Capture the cell that displays the provided text and extract its (X, Y) central coordinate. 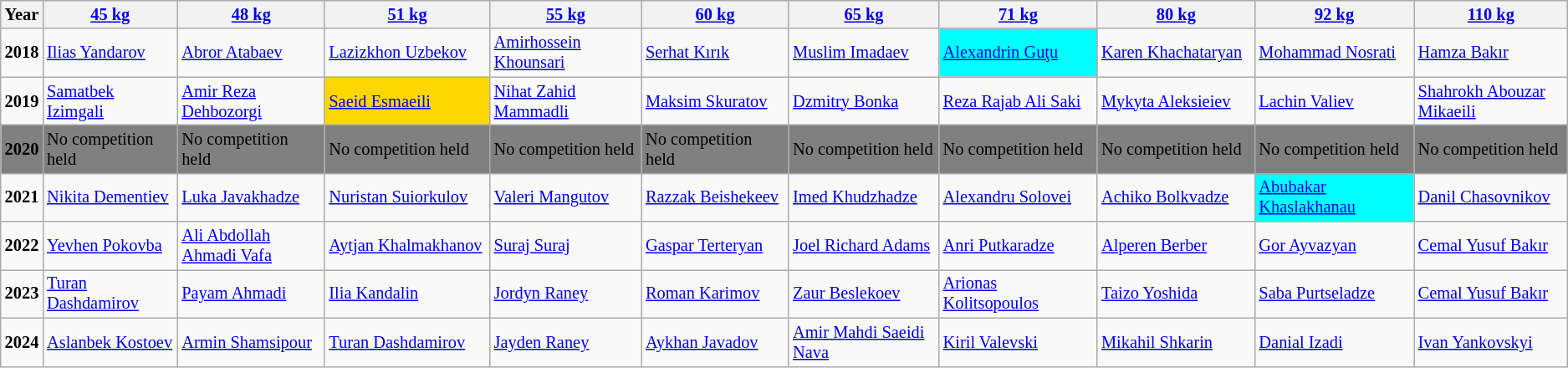
Gor Ayvazyan (1335, 246)
Ali Abdollah Ahmadi Vafa (251, 246)
Abror Atabaev (251, 53)
Ilia Kandalin (406, 294)
Nikita Dementiev (110, 197)
Dzmitry Bonka (864, 101)
Aslanbek Kostoev (110, 342)
Gaspar Terteryan (715, 246)
51 kg (406, 14)
Karen Khachataryan (1176, 53)
Kiril Valevski (1019, 342)
Saeid Esmaeili (406, 101)
Serhat Kırık (715, 53)
Arionas Kolitsopoulos (1019, 294)
Muslim Imadaev (864, 53)
Danil Chasovnikov (1491, 197)
Aytjan Khalmakhanov (406, 246)
92 kg (1335, 14)
Abubakar Khaslakhanau (1335, 197)
Amir Mahdi Saeidi Nava (864, 342)
2021 (22, 197)
Anri Putkaradze (1019, 246)
2023 (22, 294)
110 kg (1491, 14)
Samatbek Izimgali (110, 101)
Armin Shamsipour (251, 342)
Hamza Bakır (1491, 53)
Joel Richard Adams (864, 246)
Payam Ahmadi (251, 294)
Jayden Raney (565, 342)
2019 (22, 101)
Shahrokh Abouzar Mikaeili (1491, 101)
Ivan Yankovskyi (1491, 342)
55 kg (565, 14)
Alexandru Solovei (1019, 197)
Year (22, 14)
2022 (22, 246)
Lazizkhon Uzbekov (406, 53)
Taizo Yoshida (1176, 294)
80 kg (1176, 14)
Valeri Mangutov (565, 197)
Suraj Suraj (565, 246)
2024 (22, 342)
Luka Javakhadze (251, 197)
48 kg (251, 14)
Alexandrin Guţu (1019, 53)
Razzak Beishekeev (715, 197)
2018 (22, 53)
Imed Khudzhadze (864, 197)
Aykhan Javadov (715, 342)
65 kg (864, 14)
Mikahil Shkarin (1176, 342)
Yevhen Pokovba (110, 246)
71 kg (1019, 14)
Lachin Valiev (1335, 101)
Amir Reza Dehbozorgi (251, 101)
Mykyta Aleksieiev (1176, 101)
Nihat Zahid Mammadli (565, 101)
Reza Rajab Ali Saki (1019, 101)
Zaur Beslekoev (864, 294)
Danial Izadi (1335, 342)
45 kg (110, 14)
Saba Purtseladze (1335, 294)
Roman Karimov (715, 294)
Achiko Bolkvadze (1176, 197)
Maksim Skuratov (715, 101)
2020 (22, 149)
Nuristan Suiorkulov (406, 197)
Mohammad Nosrati (1335, 53)
Ilias Yandarov (110, 53)
Jordyn Raney (565, 294)
Alperen Berber (1176, 246)
60 kg (715, 14)
Amirhossein Khounsari (565, 53)
